Find where the given text appears and provide that cell's center as [X, Y] coordinate. 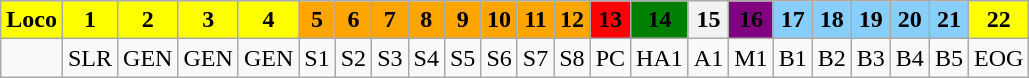
S5 [462, 58]
5 [317, 20]
8 [426, 20]
M1 [751, 58]
1 [90, 20]
S1 [317, 58]
EOG [998, 58]
11 [535, 20]
21 [948, 20]
18 [832, 20]
HA1 [660, 58]
16 [751, 20]
Loco [32, 20]
15 [708, 20]
B3 [870, 58]
S4 [426, 58]
S7 [535, 58]
6 [353, 20]
SLR [90, 58]
B5 [948, 58]
9 [462, 20]
3 [208, 20]
13 [610, 20]
2 [148, 20]
12 [572, 20]
S6 [499, 58]
B4 [910, 58]
20 [910, 20]
PC [610, 58]
S8 [572, 58]
B2 [832, 58]
7 [390, 20]
S3 [390, 58]
4 [268, 20]
10 [499, 20]
A1 [708, 58]
B1 [792, 58]
17 [792, 20]
14 [660, 20]
19 [870, 20]
S2 [353, 58]
22 [998, 20]
